Scan for the cell matching the given text and deliver its (X, Y) coordinate at center. 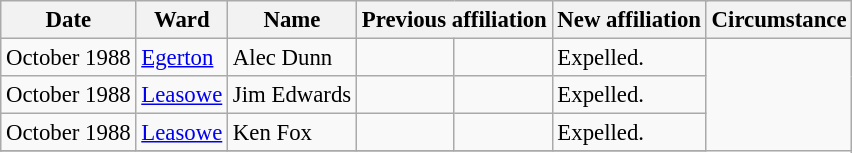
New affiliation (629, 20)
Date (68, 20)
Circumstance (779, 20)
Previous affiliation (454, 20)
Ward (182, 20)
Alec Dunn (292, 58)
Jim Edwards (292, 95)
Egerton (182, 58)
Name (292, 20)
Ken Fox (292, 133)
